Pinpoint the cell where the given text exists, returning its (X, Y) midpoint coordinate. 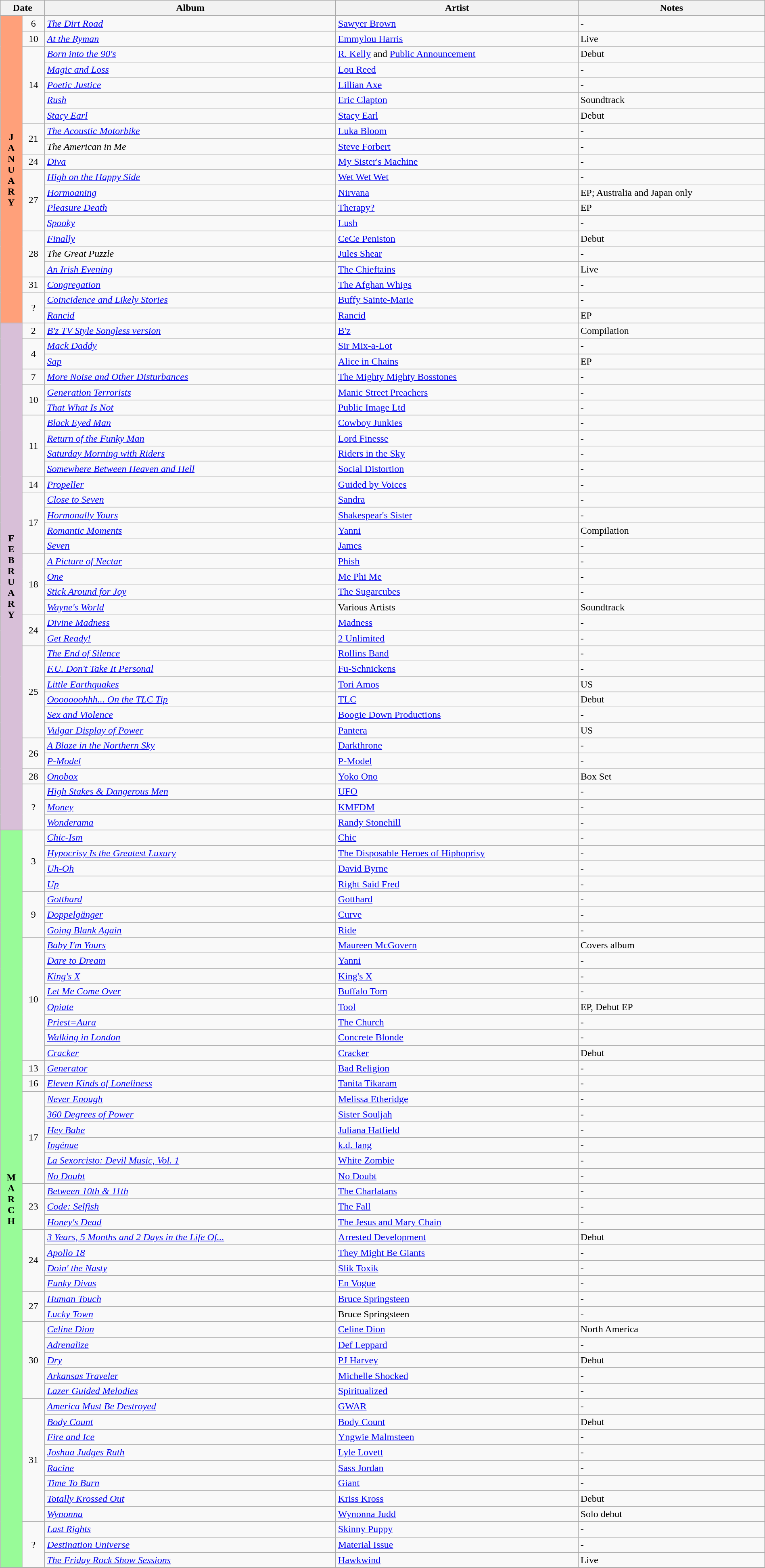
Get Ready! (190, 638)
One (190, 576)
Lyle Lovett (457, 1453)
4 (33, 354)
Sap (190, 361)
Chic (457, 838)
9 (33, 914)
Tori Amos (457, 684)
Right Said Fred (457, 884)
Walking in London (190, 1038)
2 Unlimited (457, 638)
Def Leppard (457, 1345)
11 (33, 446)
Chic-Ism (190, 838)
Sir Mix-a-Lot (457, 346)
Sawyer Brown (457, 23)
Social Distortion (457, 469)
6 (33, 23)
An Irish Evening (190, 269)
Spooky (190, 223)
Never Enough (190, 1099)
The Dirt Road (190, 23)
Uh-Oh (190, 868)
Apollo 18 (190, 1253)
Baby I'm Yours (190, 945)
The American in Me (190, 146)
Rush (190, 100)
Between 10th & 11th (190, 1191)
The Chieftains (457, 269)
They Might Be Giants (457, 1253)
Racine (190, 1468)
Darkthrone (457, 746)
Generation Terrorists (190, 392)
Alice in Chains (457, 361)
360 Degrees of Power (190, 1114)
Up (190, 884)
7 (33, 377)
Tool (457, 1007)
Notes (671, 8)
Fu-Schnickens (457, 669)
Jules Shear (457, 254)
Skinny Puppy (457, 1529)
Randy Stonehill (457, 822)
Yngwie Malmsteen (457, 1437)
Melissa Etheridge (457, 1099)
Poetic Justice (190, 85)
Concrete Blonde (457, 1038)
Slik Toxik (457, 1268)
GWAR (457, 1406)
Guided by Voices (457, 484)
KMFDM (457, 807)
Various Artists (457, 607)
Wayne's World (190, 607)
Coincidence and Likely Stories (190, 300)
Propeller (190, 484)
My Sister's Machine (457, 161)
21 (33, 138)
R. Kelly and Public Announcement (457, 54)
Artist (457, 8)
The Afghan Whigs (457, 285)
Doin' the Nasty (190, 1268)
Congregation (190, 285)
Money (190, 807)
Funky Divas (190, 1283)
The Church (457, 1022)
Arkansas Traveler (190, 1375)
16 (33, 1084)
Cowboy Junkies (457, 423)
The Friday Rock Show Sessions (190, 1560)
Sex and Violence (190, 715)
JANUARY (11, 170)
Little Earthquakes (190, 684)
Nirvana (457, 193)
A Picture of Nectar (190, 561)
Wynonna Judd (457, 1514)
Destination Universe (190, 1545)
Ride (457, 930)
Wynonna (190, 1514)
David Byrne (457, 868)
Lush (457, 223)
Giant (457, 1483)
2 (33, 331)
North America (671, 1329)
Onobox (190, 776)
Spiritualized (457, 1391)
Fire and Ice (190, 1437)
Saturday Morning with Riders (190, 454)
Maureen McGovern (457, 945)
Covers album (671, 945)
Box Set (671, 776)
Eleven Kinds of Loneliness (190, 1084)
Hawkwind (457, 1560)
Curve (457, 914)
The Great Puzzle (190, 254)
Buffy Sainte-Marie (457, 300)
La Sexorcisto: Devil Music, Vol. 1 (190, 1160)
Public Image Ltd (457, 407)
Album (190, 8)
James (457, 546)
Adrenalize (190, 1345)
Eric Clapton (457, 100)
Seven (190, 546)
Magic and Loss (190, 69)
k.d. lang (457, 1145)
Stick Around for Joy (190, 592)
3 (33, 861)
Ooooooohhh... On the TLC Tip (190, 700)
Last Rights (190, 1529)
Black Eyed Man (190, 423)
Diva (190, 161)
Material Issue (457, 1545)
High on the Happy Side (190, 177)
EP, Debut EP (671, 1007)
Romantic Moments (190, 530)
Lazer Guided Melodies (190, 1391)
Pantera (457, 730)
Therapy? (457, 208)
Solo debut (671, 1514)
Riders in the Sky (457, 454)
Sister Souljah (457, 1114)
The End of Silence (190, 653)
Shakespear's Sister (457, 515)
Steve Forbert (457, 146)
PJ Harvey (457, 1360)
The Fall (457, 1207)
High Stakes & Dangerous Men (190, 792)
Generator (190, 1068)
Manic Street Preachers (457, 392)
B'z (457, 331)
Rollins Band (457, 653)
At the Ryman (190, 39)
Arrested Development (457, 1237)
Somewhere Between Heaven and Hell (190, 469)
Michelle Shocked (457, 1375)
Born into the 90's (190, 54)
Lord Finesse (457, 438)
Lou Reed (457, 69)
EP; Australia and Japan only (671, 193)
That What Is Not (190, 407)
Hormonally Yours (190, 515)
B'z TV Style Songless version (190, 331)
26 (33, 753)
Priest=Aura (190, 1022)
A Blaze in the Northern Sky (190, 746)
Date (23, 8)
Lucky Town (190, 1314)
Human Touch (190, 1299)
25 (33, 692)
Hypocrisy Is the Greatest Luxury (190, 853)
Yoko Ono (457, 776)
TLC (457, 700)
Joshua Judges Ruth (190, 1453)
Hey Babe (190, 1130)
Madness (457, 623)
13 (33, 1068)
FEBRUARY (11, 576)
America Must Be Destroyed (190, 1406)
Sass Jordan (457, 1468)
UFO (457, 792)
Finally (190, 239)
The Disposable Heroes of Hiphoprisy (457, 853)
Hormoaning (190, 193)
Time To Burn (190, 1483)
CeCe Peniston (457, 239)
Lillian Axe (457, 85)
Dry (190, 1360)
23 (33, 1207)
Code: Selfish (190, 1207)
Emmylou Harris (457, 39)
More Noise and Other Disturbances (190, 377)
Opiate (190, 1007)
Juliana Hatfield (457, 1130)
Ingénue (190, 1145)
Tanita Tikaram (457, 1084)
3 Years, 5 Months and 2 Days in the Life Of... (190, 1237)
30 (33, 1360)
Honey's Dead (190, 1222)
Me Phi Me (457, 576)
Return of the Funky Man (190, 438)
The Sugarcubes (457, 592)
Wet Wet Wet (457, 177)
Sandra (457, 500)
Going Blank Again (190, 930)
Divine Madness (190, 623)
Let Me Come Over (190, 992)
Dare to Dream (190, 961)
Pleasure Death (190, 208)
Mack Daddy (190, 346)
Vulgar Display of Power (190, 730)
Buffalo Tom (457, 992)
White Zombie (457, 1160)
Luka Bloom (457, 131)
MARCH (11, 1199)
The Charlatans (457, 1191)
The Mighty Mighty Bosstones (457, 377)
Doppelgänger (190, 914)
Phish (457, 561)
Bad Religion (457, 1068)
The Acoustic Motorbike (190, 131)
Close to Seven (190, 500)
Kriss Kross (457, 1499)
Boogie Down Productions (457, 715)
Totally Krossed Out (190, 1499)
The Jesus and Mary Chain (457, 1222)
Wonderama (190, 822)
F.U. Don't Take It Personal (190, 669)
En Vogue (457, 1283)
18 (33, 584)
